Scan for the cell matching the given text and deliver its (x, y) coordinate at center. 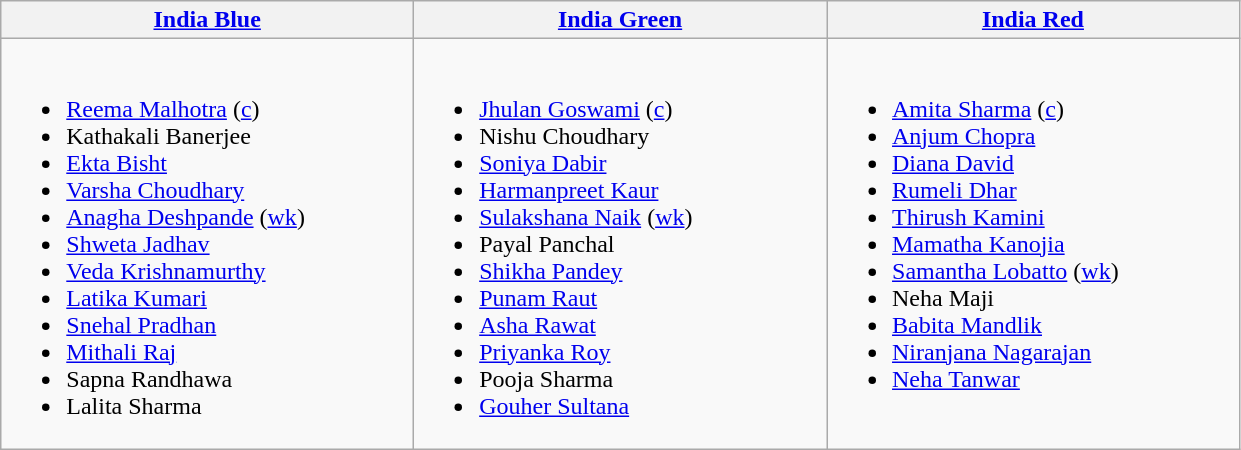
India Green (620, 20)
India Red (1032, 20)
India Blue (208, 20)
